From the cell containing the given text, extract its center point as (X, Y) coordinate. 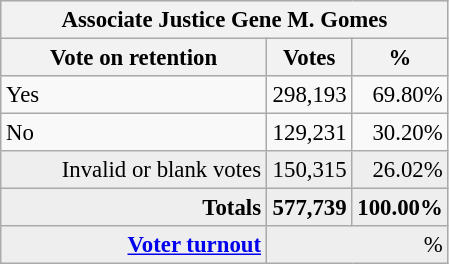
69.80% (400, 95)
298,193 (309, 95)
Voter turnout (134, 245)
577,739 (309, 208)
150,315 (309, 170)
No (134, 133)
Associate Justice Gene M. Gomes (224, 20)
30.20% (400, 133)
129,231 (309, 133)
100.00% (400, 208)
Yes (134, 95)
Votes (309, 58)
26.02% (400, 170)
Totals (134, 208)
Vote on retention (134, 58)
Invalid or blank votes (134, 170)
